Determine the [X, Y] coordinate at the center of the cell enclosing the given text.  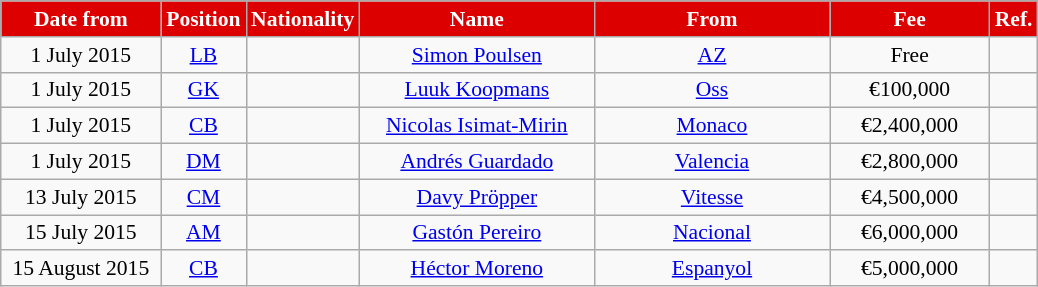
€100,000 [910, 90]
Monaco [712, 126]
€6,000,000 [910, 233]
From [712, 19]
€5,000,000 [910, 269]
Vitesse [712, 197]
€2,400,000 [910, 126]
CM [204, 197]
AM [204, 233]
Date from [81, 19]
Position [204, 19]
15 July 2015 [81, 233]
13 July 2015 [81, 197]
Free [910, 55]
GK [204, 90]
Luuk Koopmans [476, 90]
Héctor Moreno [476, 269]
Ref. [1014, 19]
AZ [712, 55]
Gastón Pereiro [476, 233]
Davy Pröpper [476, 197]
Oss [712, 90]
Simon Poulsen [476, 55]
DM [204, 162]
LB [204, 55]
Andrés Guardado [476, 162]
Espanyol [712, 269]
€4,500,000 [910, 197]
Nationality [302, 19]
€2,800,000 [910, 162]
Fee [910, 19]
Valencia [712, 162]
Name [476, 19]
Nacional [712, 233]
Nicolas Isimat-Mirin [476, 126]
15 August 2015 [81, 269]
